Search for the cell housing the specified text and yield its [x, y] center coordinate. 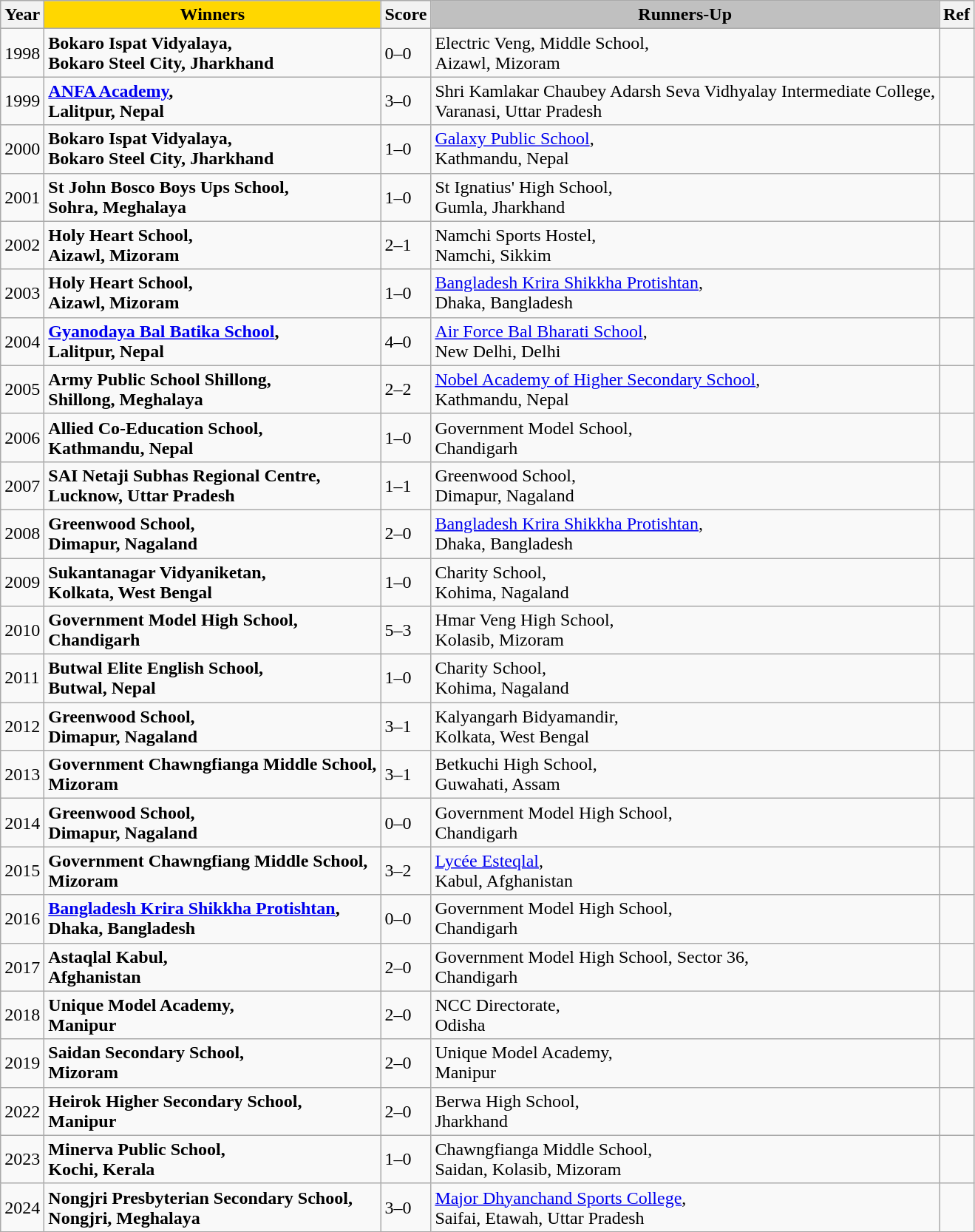
Betkuchi High School,Guwahati, Assam [685, 775]
Chawngfianga Middle School,Saidan, Kolasib, Mizoram [685, 1160]
Government Model High School, Sector 36,Chandigarh [685, 967]
2004 [22, 342]
Heirok Higher Secondary School,Manipur [213, 1111]
4–0 [406, 342]
2023 [22, 1160]
3–2 [406, 871]
Allied Co-Education School,Kathmandu, Nepal [213, 438]
Score [406, 15]
Electric Veng, Middle School,Aizawl, Mizoram [685, 53]
ANFA Academy,Lalitpur, Nepal [213, 101]
2013 [22, 775]
Sukantanagar Vidyaniketan,Kolkata, West Bengal [213, 581]
5–3 [406, 630]
SAI Netaji Subhas Regional Centre,Lucknow, Uttar Pradesh [213, 485]
Ref [957, 15]
Government Chawngfiang Middle School,Mizoram [213, 871]
Air Force Bal Bharati School,New Delhi, Delhi [685, 342]
2022 [22, 1111]
2019 [22, 1063]
2006 [22, 438]
Kalyangarh Bidyamandir,Kolkata, West Bengal [685, 726]
Runners-Up [685, 15]
2–2 [406, 389]
2000 [22, 149]
2007 [22, 485]
Year [22, 15]
Gyanodaya Bal Batika School,Lalitpur, Nepal [213, 342]
Butwal Elite English School,Butwal, Nepal [213, 679]
Shri Kamlakar Chaubey Adarsh Seva Vidhyalay Intermediate College,Varanasi, Uttar Pradesh [685, 101]
1998 [22, 53]
Major Dhyanchand Sports College,Saifai, Etawah, Uttar Pradesh [685, 1207]
Lycée Esteqlal,Kabul, Afghanistan [685, 871]
2009 [22, 581]
2008 [22, 534]
1999 [22, 101]
2016 [22, 918]
2012 [22, 726]
2005 [22, 389]
2011 [22, 679]
St Ignatius' High School,Gumla, Jharkhand [685, 197]
Minerva Public School,Kochi, Kerala [213, 1160]
2010 [22, 630]
2017 [22, 967]
Hmar Veng High School,Kolasib, Mizoram [685, 630]
Namchi Sports Hostel,Namchi, Sikkim [685, 246]
2–1 [406, 246]
Government Model School,Chandigarh [685, 438]
2018 [22, 1015]
2014 [22, 822]
2001 [22, 197]
2024 [22, 1207]
St John Bosco Boys Ups School,Sohra, Meghalaya [213, 197]
Berwa High School,Jharkhand [685, 1111]
Saidan Secondary School,Mizoram [213, 1063]
Nongjri Presbyterian Secondary School,Nongjri, Meghalaya [213, 1207]
Government Chawngfianga Middle School,Mizoram [213, 775]
NCC Directorate,Odisha [685, 1015]
Galaxy Public School,Kathmandu, Nepal [685, 149]
2003 [22, 293]
Astaqlal Kabul,Afghanistan [213, 967]
Winners [213, 15]
Nobel Academy of Higher Secondary School,Kathmandu, Nepal [685, 389]
2015 [22, 871]
Army Public School Shillong,Shillong, Meghalaya [213, 389]
2002 [22, 246]
1–1 [406, 485]
